Capture the cell that displays the provided text and extract its [X, Y] central coordinate. 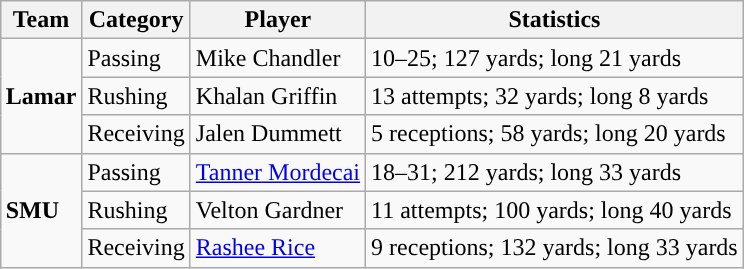
5 receptions; 58 yards; long 20 yards [555, 134]
Category [136, 20]
Team [41, 20]
Rashee Rice [278, 248]
Lamar [41, 96]
Statistics [555, 20]
Khalan Griffin [278, 96]
9 receptions; 132 yards; long 33 yards [555, 248]
13 attempts; 32 yards; long 8 yards [555, 96]
Tanner Mordecai [278, 172]
Player [278, 20]
Mike Chandler [278, 58]
11 attempts; 100 yards; long 40 yards [555, 210]
10–25; 127 yards; long 21 yards [555, 58]
18–31; 212 yards; long 33 yards [555, 172]
Velton Gardner [278, 210]
Jalen Dummett [278, 134]
SMU [41, 210]
